For the text-containing cell, return its midpoint in (X, Y) coordinate format. 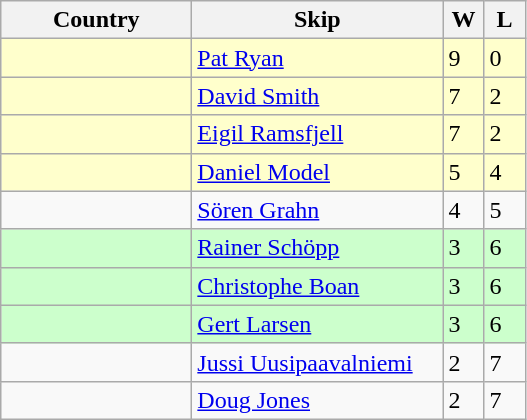
Gert Larsen (318, 324)
9 (464, 58)
Daniel Model (318, 172)
Eigil Ramsfjell (318, 134)
David Smith (318, 96)
Rainer Schöpp (318, 248)
L (504, 20)
Sören Grahn (318, 210)
Country (96, 20)
Pat Ryan (318, 58)
Christophe Boan (318, 286)
0 (504, 58)
Jussi Uusipaavalniemi (318, 362)
Doug Jones (318, 400)
Skip (318, 20)
W (464, 20)
